Return (X, Y) of the center of cell containing provided text 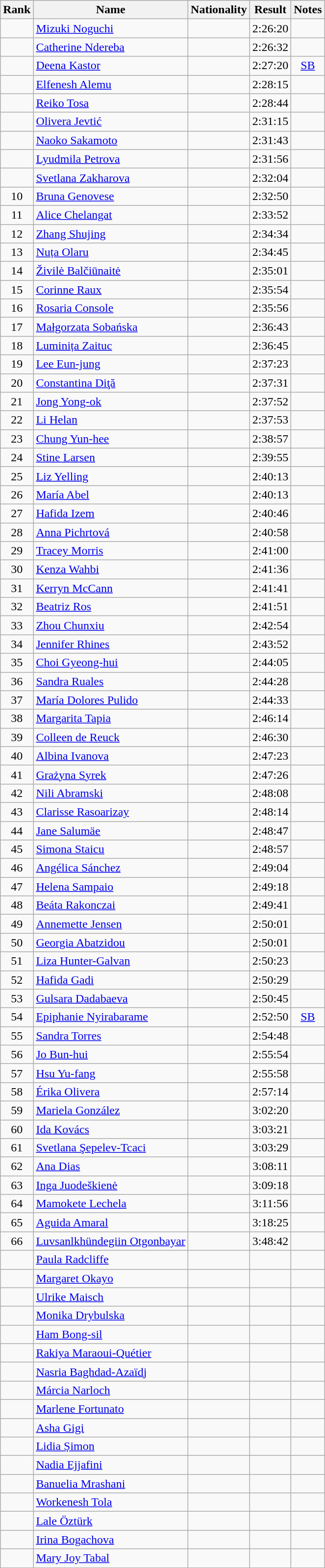
Hsu Yu-fang (111, 1073)
Mamokete Lechela (111, 1204)
Svetlana Zakharova (111, 177)
Nuța Olaru (111, 252)
54 (17, 1017)
Lale Öztürk (111, 1521)
61 (17, 1148)
2:35:56 (270, 308)
37 (17, 700)
Jane Salumäe (111, 831)
2:31:43 (270, 140)
2:38:57 (270, 439)
Chung Yun-hee (111, 439)
2:46:30 (270, 737)
Lidia Șimon (111, 1446)
Aguida Amaral (111, 1222)
Workenesh Tola (111, 1502)
Georgia Abatzidou (111, 943)
18 (17, 346)
Alice Chelangat (111, 215)
Beatriz Ros (111, 607)
52 (17, 980)
2:47:23 (270, 756)
2:47:26 (270, 774)
3:48:42 (270, 1241)
45 (17, 849)
3:02:20 (270, 1110)
Corinne Raux (111, 290)
3:18:25 (270, 1222)
2:28:15 (270, 84)
2:49:04 (270, 868)
2:50:23 (270, 961)
Notes (308, 10)
Hafida Izem (111, 513)
Rosaria Console (111, 308)
Epiphanie Nyirabarame (111, 1017)
35 (17, 663)
Nasria Baghdad-Azaïdj (111, 1371)
11 (17, 215)
2:49:18 (270, 887)
2:28:44 (270, 103)
40 (17, 756)
2:44:33 (270, 700)
Gulsara Dadabaeva (111, 998)
30 (17, 570)
Ham Bong-sil (111, 1334)
50 (17, 943)
2:32:50 (270, 196)
Stine Larsen (111, 457)
Rakiya Maraoui-Quétier (111, 1353)
2:31:56 (270, 159)
Reiko Tosa (111, 103)
17 (17, 327)
2:50:45 (270, 998)
2:40:46 (270, 513)
57 (17, 1073)
38 (17, 719)
2:44:28 (270, 681)
28 (17, 532)
66 (17, 1241)
2:34:34 (270, 234)
Kerryn McCann (111, 588)
44 (17, 831)
Asha Gigi (111, 1428)
49 (17, 924)
María Abel (111, 495)
2:27:20 (270, 66)
Margaret Okayo (111, 1278)
13 (17, 252)
26 (17, 495)
Érika Olivera (111, 1092)
2:43:52 (270, 644)
2:48:14 (270, 812)
Elfenesh Alemu (111, 84)
3:09:18 (270, 1185)
Anna Pichrtová (111, 532)
42 (17, 793)
Márcia Narloch (111, 1390)
2:52:50 (270, 1017)
Albina Ivanova (111, 756)
Zhang Shujing (111, 234)
Paula Radcliffe (111, 1260)
53 (17, 998)
2:37:52 (270, 401)
Liza Hunter-Galvan (111, 961)
2:41:00 (270, 551)
Banuelia Mrashani (111, 1484)
60 (17, 1129)
Annemette Jensen (111, 924)
Mariela González (111, 1110)
2:48:47 (270, 831)
22 (17, 420)
47 (17, 887)
María Dolores Pulido (111, 700)
2:37:23 (270, 364)
Živilė Balčiūnaitė (111, 271)
2:55:54 (270, 1054)
3:11:56 (270, 1204)
2:46:14 (270, 719)
58 (17, 1092)
2:36:45 (270, 346)
2:36:43 (270, 327)
Inga Juodeškienė (111, 1185)
Rank (17, 10)
Angélica Sánchez (111, 868)
2:50:29 (270, 980)
55 (17, 1036)
Simona Staicu (111, 849)
Name (111, 10)
Nationality (219, 10)
21 (17, 401)
51 (17, 961)
23 (17, 439)
Deena Kastor (111, 66)
2:26:32 (270, 47)
Ulrike Maisch (111, 1297)
Ida Kovács (111, 1129)
Colleen de Reuck (111, 737)
Lee Eun-jung (111, 364)
2:40:58 (270, 532)
63 (17, 1185)
14 (17, 271)
2:31:15 (270, 122)
2:49:41 (270, 905)
Beáta Rakonczai (111, 905)
2:41:36 (270, 570)
Tracey Morris (111, 551)
2:48:08 (270, 793)
24 (17, 457)
2:32:04 (270, 177)
2:37:53 (270, 420)
25 (17, 476)
Naoko Sakamoto (111, 140)
48 (17, 905)
Jennifer Rhines (111, 644)
Grażyna Syrek (111, 774)
59 (17, 1110)
Kenza Wahbi (111, 570)
41 (17, 774)
Lyudmila Petrova (111, 159)
2:41:51 (270, 607)
Clarisse Rasoarizay (111, 812)
2:48:57 (270, 849)
27 (17, 513)
2:35:01 (270, 271)
62 (17, 1167)
33 (17, 625)
Margarita Tapia (111, 719)
2:39:55 (270, 457)
Mary Joy Tabal (111, 1558)
2:26:20 (270, 28)
Result (270, 10)
2:35:54 (270, 290)
29 (17, 551)
31 (17, 588)
Li Helan (111, 420)
Luminița Zaituc (111, 346)
Constantina Diţă (111, 383)
65 (17, 1222)
Irina Bogachova (111, 1540)
34 (17, 644)
43 (17, 812)
15 (17, 290)
Monika Drybulska (111, 1316)
Liz Yelling (111, 476)
12 (17, 234)
19 (17, 364)
2:33:52 (270, 215)
36 (17, 681)
2:57:14 (270, 1092)
2:37:31 (270, 383)
Sandra Torres (111, 1036)
Hafida Gadi (111, 980)
Bruna Genovese (111, 196)
56 (17, 1054)
20 (17, 383)
Mizuki Noguchi (111, 28)
Sandra Ruales (111, 681)
2:34:45 (270, 252)
3:03:29 (270, 1148)
39 (17, 737)
Marlene Fortunato (111, 1409)
2:42:54 (270, 625)
Nadia Ejjafini (111, 1465)
Helena Sampaio (111, 887)
64 (17, 1204)
Svetlana Şepelev-Tcaci (111, 1148)
16 (17, 308)
Luvsanlkhündegiin Otgonbayar (111, 1241)
3:03:21 (270, 1129)
Jong Yong-ok (111, 401)
46 (17, 868)
2:54:48 (270, 1036)
Catherine Ndereba (111, 47)
2:44:05 (270, 663)
32 (17, 607)
Jo Bun-hui (111, 1054)
Nili Abramski (111, 793)
2:55:58 (270, 1073)
Ana Dias (111, 1167)
3:08:11 (270, 1167)
Choi Gyeong-hui (111, 663)
10 (17, 196)
Olivera Jevtić (111, 122)
Małgorzata Sobańska (111, 327)
2:41:41 (270, 588)
Zhou Chunxiu (111, 625)
